Scan for the cell matching the given text and deliver its [X, Y] coordinate at center. 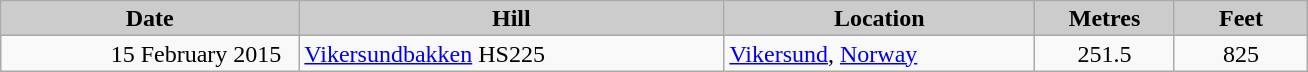
Vikersundbakken HS225 [512, 54]
251.5 [1105, 54]
Feet [1240, 18]
Location [880, 18]
Metres [1105, 18]
825 [1240, 54]
15 February 2015 [150, 54]
Date [150, 18]
Vikersund, Norway [880, 54]
Hill [512, 18]
